Return the [X, Y] coordinate for the center point of the cell that contains the specified text.  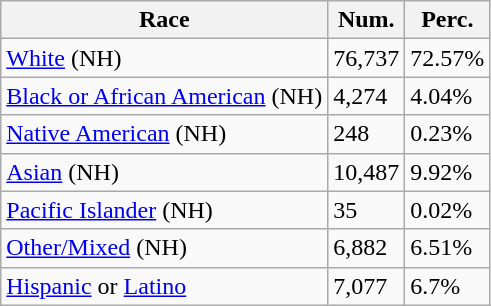
Hispanic or Latino [164, 286]
Num. [366, 20]
6.51% [448, 248]
248 [366, 134]
72.57% [448, 58]
4,274 [366, 96]
9.92% [448, 172]
Asian (NH) [164, 172]
10,487 [366, 172]
Perc. [448, 20]
6.7% [448, 286]
76,737 [366, 58]
6,882 [366, 248]
4.04% [448, 96]
Race [164, 20]
0.02% [448, 210]
7,077 [366, 286]
Pacific Islander (NH) [164, 210]
White (NH) [164, 58]
Black or African American (NH) [164, 96]
0.23% [448, 134]
Native American (NH) [164, 134]
Other/Mixed (NH) [164, 248]
35 [366, 210]
